Identify which cell holds the provided text, then report its [x, y] central coordinate. 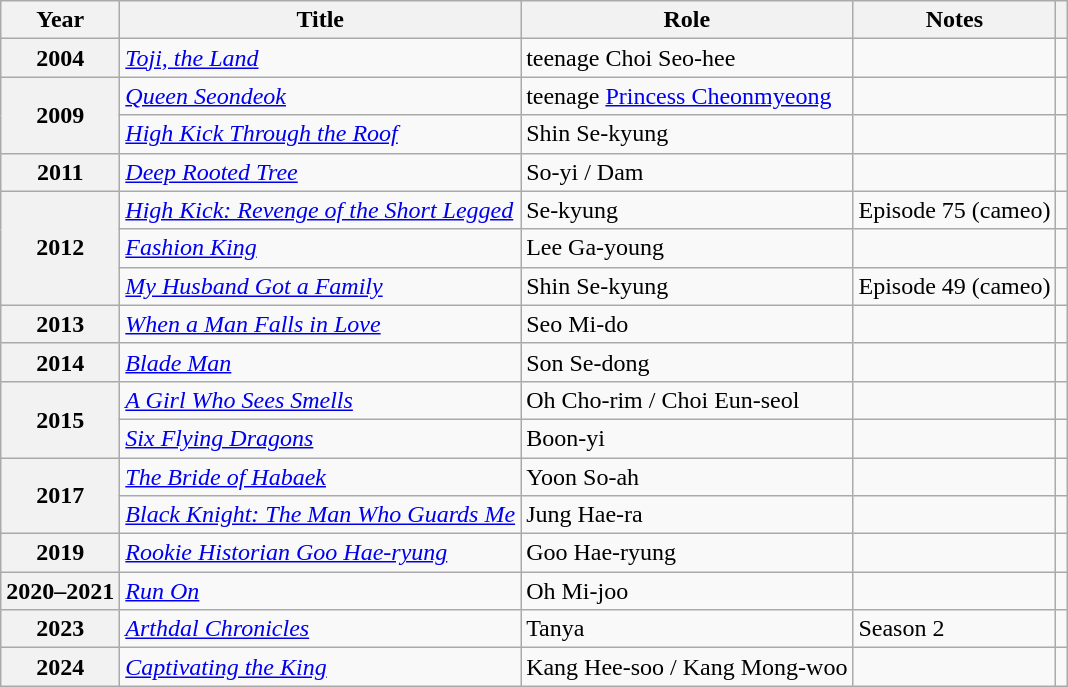
Captivating the King [320, 667]
Fashion King [320, 248]
Boon-yi [687, 438]
Se-kyung [687, 210]
Season 2 [954, 629]
2017 [60, 496]
2015 [60, 419]
Episode 49 (cameo) [954, 286]
High Kick: Revenge of the Short Legged [320, 210]
Seo Mi-do [687, 324]
2004 [60, 58]
Rookie Historian Goo Hae-ryung [320, 553]
Oh Mi-joo [687, 591]
High Kick Through the Roof [320, 134]
Jung Hae-ra [687, 515]
Kang Hee-soo / Kang Mong-woo [687, 667]
teenage Choi Seo-hee [687, 58]
Son Se-dong [687, 362]
Toji, the Land [320, 58]
A Girl Who Sees Smells [320, 400]
Tanya [687, 629]
Black Knight: The Man Who Guards Me [320, 515]
The Bride of Habaek [320, 477]
2014 [60, 362]
2012 [60, 248]
2024 [60, 667]
2011 [60, 172]
2020–2021 [60, 591]
Oh Cho-rim / Choi Eun-seol [687, 400]
My Husband Got a Family [320, 286]
Blade Man [320, 362]
Year [60, 20]
Title [320, 20]
Lee Ga-young [687, 248]
2023 [60, 629]
Arthdal Chronicles [320, 629]
Role [687, 20]
2019 [60, 553]
2013 [60, 324]
Yoon So-ah [687, 477]
Deep Rooted Tree [320, 172]
When a Man Falls in Love [320, 324]
Notes [954, 20]
Goo Hae-ryung [687, 553]
Six Flying Dragons [320, 438]
Episode 75 (cameo) [954, 210]
Run On [320, 591]
So-yi / Dam [687, 172]
Queen Seondeok [320, 96]
2009 [60, 115]
teenage Princess Cheonmyeong [687, 96]
